Determine the (x, y) coordinate at the center of the cell enclosing the given text.  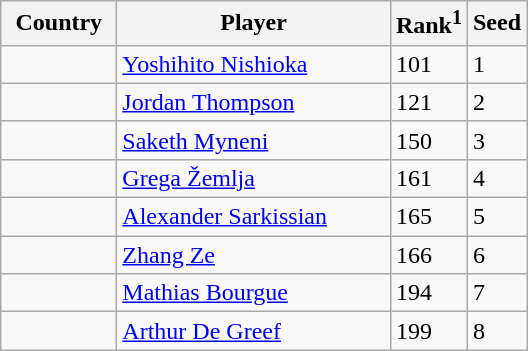
3 (496, 140)
Country (59, 24)
5 (496, 217)
Seed (496, 24)
1 (496, 64)
Rank1 (428, 24)
Zhang Ze (254, 255)
166 (428, 255)
7 (496, 293)
101 (428, 64)
Saketh Myneni (254, 140)
8 (496, 331)
Yoshihito Nishioka (254, 64)
2 (496, 102)
150 (428, 140)
Player (254, 24)
6 (496, 255)
121 (428, 102)
Grega Žemlja (254, 178)
161 (428, 178)
Mathias Bourgue (254, 293)
Jordan Thompson (254, 102)
4 (496, 178)
194 (428, 293)
199 (428, 331)
Alexander Sarkissian (254, 217)
165 (428, 217)
Arthur De Greef (254, 331)
